Output the (x, y) coordinate of the center of the cell containing the given text.  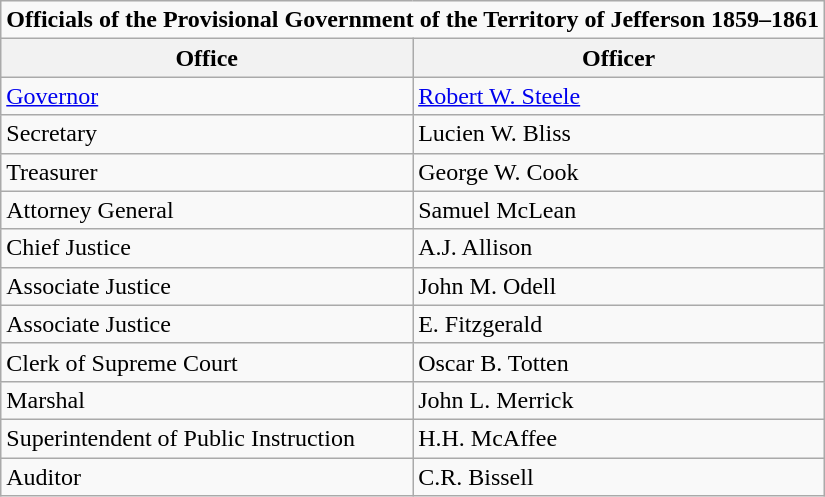
Marshal (207, 400)
Clerk of Supreme Court (207, 362)
John L. Merrick (619, 400)
Samuel McLean (619, 210)
E. Fitzgerald (619, 324)
Robert W. Steele (619, 96)
Chief Justice (207, 248)
Officials of the Provisional Government of the Territory of Jefferson 1859–1861 (413, 20)
Lucien W. Bliss (619, 134)
George W. Cook (619, 172)
Treasurer (207, 172)
H.H. McAffee (619, 438)
Office (207, 58)
Oscar B. Totten (619, 362)
John M. Odell (619, 286)
C.R. Bissell (619, 477)
Governor (207, 96)
A.J. Allison (619, 248)
Officer (619, 58)
Auditor (207, 477)
Superintendent of Public Instruction (207, 438)
Attorney General (207, 210)
Secretary (207, 134)
